Scan for the cell matching the given text and deliver its (X, Y) coordinate at center. 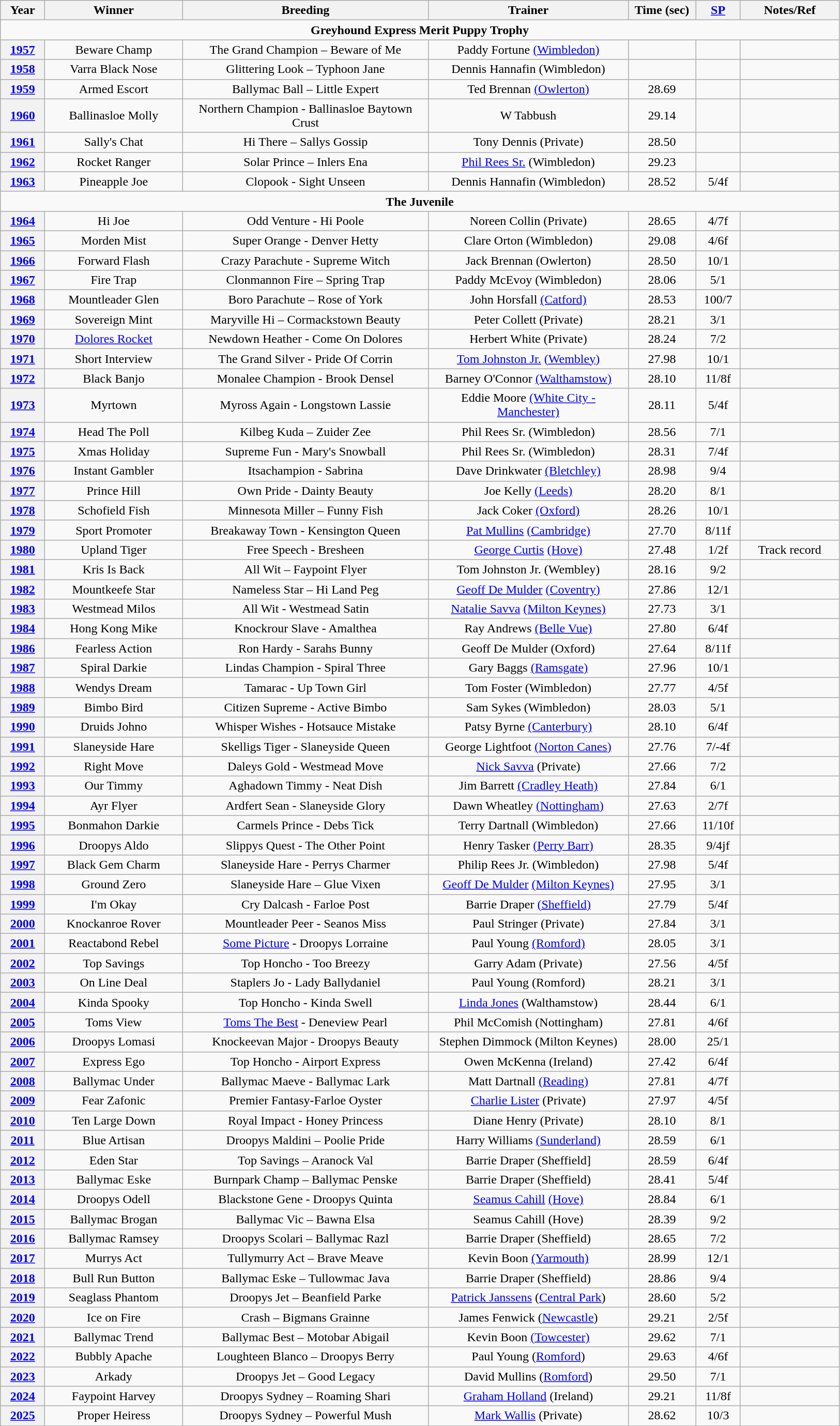
1967 (23, 280)
Droopys Jet – Beanfield Parke (306, 1298)
Ground Zero (114, 884)
1976 (23, 471)
Black Gem Charm (114, 864)
2004 (23, 1003)
Odd Venture - Hi Poole (306, 221)
2018 (23, 1278)
Clopook - Sight Unseen (306, 181)
28.84 (662, 1199)
W Tabbush (528, 116)
Xmas Holiday (114, 451)
2012 (23, 1160)
Ted Brennan (Owlerton) (528, 89)
1961 (23, 142)
28.56 (662, 432)
Head The Poll (114, 432)
Noreen Collin (Private) (528, 221)
1962 (23, 162)
Bonmahon Darkie (114, 825)
Free Speech - Bresheen (306, 550)
Ballymac Ramsey (114, 1239)
Ardfert Sean - Slaneyside Glory (306, 806)
Bimbo Bird (114, 707)
1984 (23, 629)
1980 (23, 550)
28.24 (662, 339)
1965 (23, 240)
28.16 (662, 569)
Top Savings – Aranock Val (306, 1160)
Ballymac Under (114, 1081)
The Grand Champion – Beware of Me (306, 50)
Droopys Jet – Good Legacy (306, 1376)
Upland Tiger (114, 550)
2021 (23, 1337)
Top Honcho - Kinda Swell (306, 1003)
Seaglass Phantom (114, 1298)
29.62 (662, 1337)
27.63 (662, 806)
28.62 (662, 1416)
2019 (23, 1298)
7/-4f (718, 747)
27.80 (662, 629)
27.56 (662, 963)
2024 (23, 1396)
Geoff De Mulder (Oxford) (528, 648)
Blackstone Gene - Droopys Quinta (306, 1199)
2002 (23, 963)
Supreme Fun - Mary's Snowball (306, 451)
2/7f (718, 806)
Droopys Odell (114, 1199)
28.31 (662, 451)
Natalie Savva (Milton Keynes) (528, 609)
Morden Mist (114, 240)
Slippys Quest - The Other Point (306, 845)
7/4f (718, 451)
Dawn Wheatley (Nottingham) (528, 806)
Sport Promoter (114, 530)
27.97 (662, 1101)
Nameless Star – Hi Land Peg (306, 589)
1978 (23, 510)
Ray Andrews (Belle Vue) (528, 629)
27.77 (662, 688)
2/5f (718, 1317)
Paul Stringer (Private) (528, 924)
29.14 (662, 116)
George Lightfoot (Norton Canes) (528, 747)
Track record (790, 550)
28.86 (662, 1278)
Staplers Jo - Lady Ballydaniel (306, 983)
Joe Kelly (Leeds) (528, 491)
1994 (23, 806)
Greyhound Express Merit Puppy Trophy (420, 30)
Tom Foster (Wimbledon) (528, 688)
1992 (23, 766)
Myross Again - Longstown Lassie (306, 405)
2007 (23, 1061)
Patsy Byrne (Canterbury) (528, 727)
2023 (23, 1376)
Hi Joe (114, 221)
Charlie Lister (Private) (528, 1101)
Blue Artisan (114, 1140)
Mountkeefe Star (114, 589)
Kilbeg Kuda – Zuider Zee (306, 432)
Short Interview (114, 359)
Top Honcho - Airport Express (306, 1061)
Nick Savva (Private) (528, 766)
Forward Flash (114, 260)
27.42 (662, 1061)
Kevin Boon (Towcester) (528, 1337)
28.26 (662, 510)
Rocket Ranger (114, 162)
Knockrour Slave - Amalthea (306, 629)
Boro Parachute – Rose of York (306, 300)
Droopys Scolari – Ballymac Razl (306, 1239)
Hi There – Sallys Gossip (306, 142)
Hong Kong Mike (114, 629)
Toms The Best - Deneview Pearl (306, 1022)
Droopys Maldini – Poolie Pride (306, 1140)
1963 (23, 181)
Royal Impact - Honey Princess (306, 1120)
Fire Trap (114, 280)
1983 (23, 609)
Crazy Parachute - Supreme Witch (306, 260)
27.73 (662, 609)
All Wit – Faypoint Flyer (306, 569)
Kevin Boon (Yarmouth) (528, 1258)
Spiral Darkie (114, 668)
Druids Johno (114, 727)
28.11 (662, 405)
Gary Baggs (Ramsgate) (528, 668)
1993 (23, 786)
Eden Star (114, 1160)
1990 (23, 727)
1995 (23, 825)
Slaneyside Hare – Glue Vixen (306, 884)
Geoff De Mulder (Milton Keynes) (528, 884)
Express Ego (114, 1061)
Ballymac Ball – Little Expert (306, 89)
Right Move (114, 766)
2017 (23, 1258)
27.95 (662, 884)
Paddy Fortune (Wimbledon) (528, 50)
Droopys Sydney – Powerful Mush (306, 1416)
1/2f (718, 550)
25/1 (718, 1042)
Top Honcho - Too Breezy (306, 963)
27.64 (662, 648)
29.50 (662, 1376)
Graham Holland (Ireland) (528, 1396)
Black Banjo (114, 378)
28.00 (662, 1042)
Geoff De Mulder (Coventry) (528, 589)
Toms View (114, 1022)
1973 (23, 405)
Kris Is Back (114, 569)
Premier Fantasy-Farloe Oyster (306, 1101)
28.53 (662, 300)
1988 (23, 688)
1957 (23, 50)
I'm Okay (114, 904)
Terry Dartnall (Wimbledon) (528, 825)
Knockeevan Major - Droopys Beauty (306, 1042)
1971 (23, 359)
1969 (23, 320)
Jack Coker (Oxford) (528, 510)
Prince Hill (114, 491)
Ballymac Eske (114, 1179)
29.08 (662, 240)
Ballinasloe Molly (114, 116)
1968 (23, 300)
Barrie Draper (Sheffield] (528, 1160)
2014 (23, 1199)
1998 (23, 884)
Clare Orton (Wimbledon) (528, 240)
Paddy McEvoy (Wimbledon) (528, 280)
James Fenwick (Newcastle) (528, 1317)
Northern Champion - Ballinasloe Baytown Crust (306, 116)
Westmead Milos (114, 609)
27.70 (662, 530)
Armed Escort (114, 89)
1997 (23, 864)
2025 (23, 1416)
1989 (23, 707)
Mountleader Glen (114, 300)
28.52 (662, 181)
Phil McComish (Nottingham) (528, 1022)
Mountleader Peer - Seanos Miss (306, 924)
2022 (23, 1357)
29.63 (662, 1357)
Garry Adam (Private) (528, 963)
1991 (23, 747)
Ballymac Brogan (114, 1219)
Some Picture - Droopys Lorraine (306, 944)
1960 (23, 116)
Wendys Dream (114, 688)
Ballymac Vic – Bawna Elsa (306, 1219)
1975 (23, 451)
The Juvenile (420, 201)
Solar Prince – Inlers Ena (306, 162)
Murrys Act (114, 1258)
Winner (114, 10)
Barney O'Connor (Walthamstow) (528, 378)
11/10f (718, 825)
Ballymac Maeve - Ballymac Lark (306, 1081)
28.05 (662, 944)
Faypoint Harvey (114, 1396)
Owen McKenna (Ireland) (528, 1061)
Knockanroe Rover (114, 924)
2005 (23, 1022)
1979 (23, 530)
Sally's Chat (114, 142)
27.79 (662, 904)
Breeding (306, 10)
Myrtown (114, 405)
Philip Rees Jr. (Wimbledon) (528, 864)
Linda Jones (Walthamstow) (528, 1003)
29.23 (662, 162)
Skelligs Tiger - Slaneyside Queen (306, 747)
Clonmannon Fire – Spring Trap (306, 280)
Mark Wallis (Private) (528, 1416)
Ice on Fire (114, 1317)
1958 (23, 69)
Jim Barrett (Cradley Heath) (528, 786)
Peter Collett (Private) (528, 320)
1982 (23, 589)
Ten Large Down (114, 1120)
28.39 (662, 1219)
1996 (23, 845)
Trainer (528, 10)
Top Savings (114, 963)
2009 (23, 1101)
All Wit - Westmead Satin (306, 609)
Tony Dennis (Private) (528, 142)
Patrick Janssens (Central Park) (528, 1298)
27.76 (662, 747)
28.35 (662, 845)
Burnpark Champ – Ballymac Penske (306, 1179)
2015 (23, 1219)
Schofield Fish (114, 510)
2011 (23, 1140)
2013 (23, 1179)
1964 (23, 221)
Proper Heiress (114, 1416)
Kinda Spooky (114, 1003)
1981 (23, 569)
Diane Henry (Private) (528, 1120)
The Grand Silver - Pride Of Corrin (306, 359)
Breakaway Town - Kensington Queen (306, 530)
Eddie Moore (White City - Manchester) (528, 405)
2020 (23, 1317)
28.69 (662, 89)
27.96 (662, 668)
Itsachampion - Sabrina (306, 471)
2001 (23, 944)
Matt Dartnall (Reading) (528, 1081)
Herbert White (Private) (528, 339)
Henry Tasker (Perry Barr) (528, 845)
10/3 (718, 1416)
Minnesota Miller – Funny Fish (306, 510)
2016 (23, 1239)
28.98 (662, 471)
Instant Gambler (114, 471)
1977 (23, 491)
100/7 (718, 300)
SP (718, 10)
Lindas Champion - Spiral Three (306, 668)
1966 (23, 260)
1974 (23, 432)
Cry Dalcash - Farloe Post (306, 904)
1999 (23, 904)
Droopys Lomasi (114, 1042)
Sovereign Mint (114, 320)
Whisper Wishes - Hotsauce Mistake (306, 727)
Dave Drinkwater (Bletchley) (528, 471)
Time (sec) (662, 10)
Sam Sykes (Wimbledon) (528, 707)
Own Pride - Dainty Beauty (306, 491)
Notes/Ref (790, 10)
28.44 (662, 1003)
Beware Champ (114, 50)
Slaneyside Hare - Perrys Charmer (306, 864)
27.86 (662, 589)
Carmels Prince - Debs Tick (306, 825)
Ayr Flyer (114, 806)
Year (23, 10)
Reactabond Rebel (114, 944)
28.06 (662, 280)
2003 (23, 983)
Citizen Supreme - Active Bimbo (306, 707)
28.60 (662, 1298)
2000 (23, 924)
2008 (23, 1081)
Bull Run Button (114, 1278)
Jack Brennan (Owlerton) (528, 260)
Newdown Heather - Come On Dolores (306, 339)
1987 (23, 668)
1986 (23, 648)
Glittering Look – Typhoon Jane (306, 69)
Super Orange - Denver Hetty (306, 240)
Maryville Hi – Cormackstown Beauty (306, 320)
David Mullins (Romford) (528, 1376)
Arkady (114, 1376)
Monalee Champion - Brook Densel (306, 378)
On Line Deal (114, 983)
Ron Hardy - Sarahs Bunny (306, 648)
John Horsfall (Catford) (528, 300)
28.20 (662, 491)
Loughteen Blanco – Droopys Berry (306, 1357)
28.41 (662, 1179)
Dolores Rocket (114, 339)
Droopys Aldo (114, 845)
2010 (23, 1120)
Varra Black Nose (114, 69)
Slaneyside Hare (114, 747)
Droopys Sydney – Roaming Shari (306, 1396)
Fear Zafonic (114, 1101)
Harry Williams (Sunderland) (528, 1140)
Tullymurry Act – Brave Meave (306, 1258)
Stephen Dimmock (Milton Keynes) (528, 1042)
2006 (23, 1042)
1959 (23, 89)
George Curtis (Hove) (528, 550)
Daleys Gold - Westmead Move (306, 766)
Tamarac - Up Town Girl (306, 688)
Crash – Bigmans Grainne (306, 1317)
Bubbly Apache (114, 1357)
28.03 (662, 707)
28.99 (662, 1258)
27.48 (662, 550)
Ballymac Eske – Tullowmac Java (306, 1278)
Pat Mullins (Cambridge) (528, 530)
9/4jf (718, 845)
Ballymac Best – Motobar Abigail (306, 1337)
Ballymac Trend (114, 1337)
Aghadown Timmy - Neat Dish (306, 786)
5/2 (718, 1298)
1972 (23, 378)
Fearless Action (114, 648)
Our Timmy (114, 786)
Pineapple Joe (114, 181)
1970 (23, 339)
